Return the [X, Y] coordinate for the center point of the cell that contains the specified text.  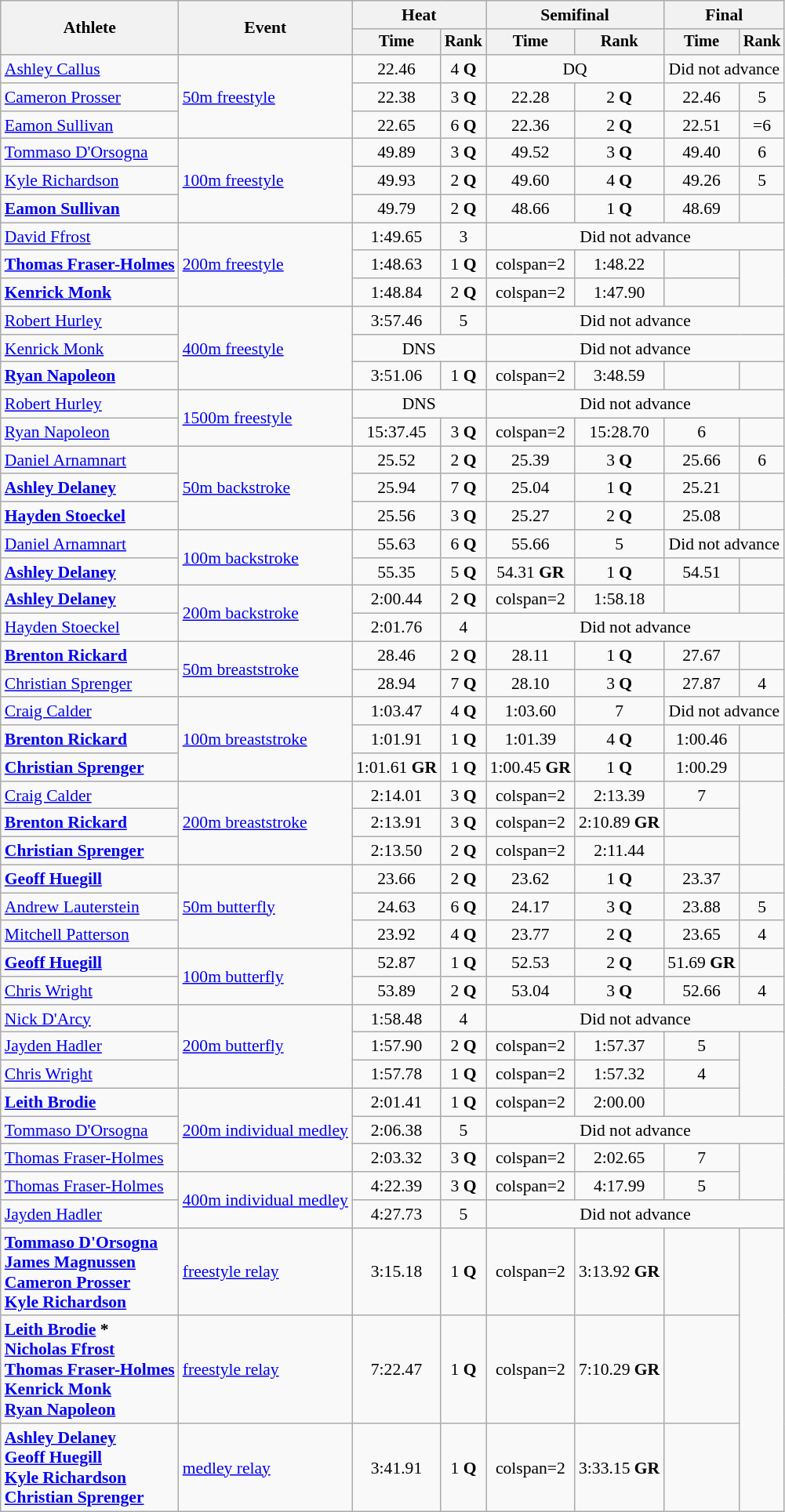
200m breaststroke [265, 823]
1500m freestyle [265, 419]
23.77 [530, 935]
1:57.32 [620, 1075]
2:00.44 [397, 600]
3:13.92 GR [620, 1272]
49.60 [530, 181]
2:01.76 [397, 628]
Semifinal [576, 15]
2:00.00 [620, 1103]
2:11.44 [620, 851]
200m backstroke [265, 613]
2:13.91 [397, 823]
400m freestyle [265, 348]
4:22.39 [397, 1186]
7:10.29 GR [620, 1370]
1:48.63 [397, 265]
49.26 [701, 181]
49.79 [397, 209]
200m butterfly [265, 1047]
Mitchell Patterson [89, 935]
25.56 [397, 516]
55.35 [397, 572]
1:01.39 [530, 739]
23.66 [397, 879]
24.17 [530, 907]
4:27.73 [397, 1214]
3:48.59 [620, 376]
52.66 [701, 991]
22.28 [530, 97]
50m butterfly [265, 908]
50m backstroke [265, 488]
3:57.46 [397, 321]
100m breaststroke [265, 740]
3:33.15 GR [620, 1467]
55.63 [397, 544]
15:37.45 [397, 433]
28.46 [397, 656]
52.87 [397, 963]
1:58.18 [620, 600]
400m individual medley [265, 1199]
1:57.90 [397, 1046]
1:57.78 [397, 1075]
3:51.06 [397, 376]
49.89 [397, 153]
1:01.61 GR [397, 767]
1:00.46 [701, 739]
25.39 [530, 460]
Leith Brodie [89, 1103]
Andrew Lauterstein [89, 907]
Kyle Richardson [89, 181]
23.88 [701, 907]
48.69 [701, 209]
22.65 [397, 125]
22.38 [397, 97]
2:13.39 [620, 796]
52.53 [530, 963]
48.66 [530, 209]
23.62 [530, 879]
1:47.90 [620, 292]
Final [724, 15]
25.08 [701, 516]
54.51 [701, 572]
1:03.47 [397, 712]
2:01.41 [397, 1103]
55.66 [530, 544]
Tommaso D'OrsognaJames MagnussenCameron ProsserKyle Richardson [89, 1272]
23.65 [701, 935]
2:06.38 [397, 1130]
28.11 [530, 656]
4:17.99 [620, 1186]
100m butterfly [265, 977]
100m freestyle [265, 180]
1:57.37 [620, 1046]
51.69 GR [701, 963]
53.89 [397, 991]
medley relay [265, 1467]
Event [265, 28]
1:01.91 [397, 739]
25.27 [530, 516]
24.63 [397, 907]
49.93 [397, 181]
3:41.91 [397, 1467]
27.67 [701, 656]
DQ [576, 69]
7:22.47 [397, 1370]
54.31 GR [530, 572]
50m freestyle [265, 97]
1:49.65 [397, 237]
100m backstroke [265, 558]
=6 [762, 125]
25.94 [397, 488]
Athlete [89, 28]
22.36 [530, 125]
23.92 [397, 935]
25.21 [701, 488]
25.66 [701, 460]
50m breaststroke [265, 669]
25.04 [530, 488]
1:48.22 [620, 265]
2:13.50 [397, 851]
1:00.45 GR [530, 767]
2:03.32 [397, 1158]
Leith Brodie * Nicholas FfrostThomas Fraser-HolmesKenrick MonkRyan Napoleon [89, 1370]
2:02.65 [620, 1158]
Ashley DelaneyGeoff HuegillKyle RichardsonChristian Sprenger [89, 1467]
23.37 [701, 879]
49.52 [530, 153]
200m individual medley [265, 1130]
3:15.18 [397, 1272]
1:48.84 [397, 292]
15:28.70 [620, 433]
28.10 [530, 683]
3 [463, 237]
Nick D'Arcy [89, 1019]
David Ffrost [89, 237]
1:00.29 [701, 767]
53.04 [530, 991]
22.51 [701, 125]
1:03.60 [530, 712]
Cameron Prosser [89, 97]
27.87 [701, 683]
200m freestyle [265, 265]
25.52 [397, 460]
49.40 [701, 153]
5 Q [463, 572]
1:58.48 [397, 1019]
2:14.01 [397, 796]
Ashley Callus [89, 69]
2:10.89 GR [620, 823]
Heat [419, 15]
28.94 [397, 683]
